Find where the given text appears and provide that cell's center as (x, y) coordinate. 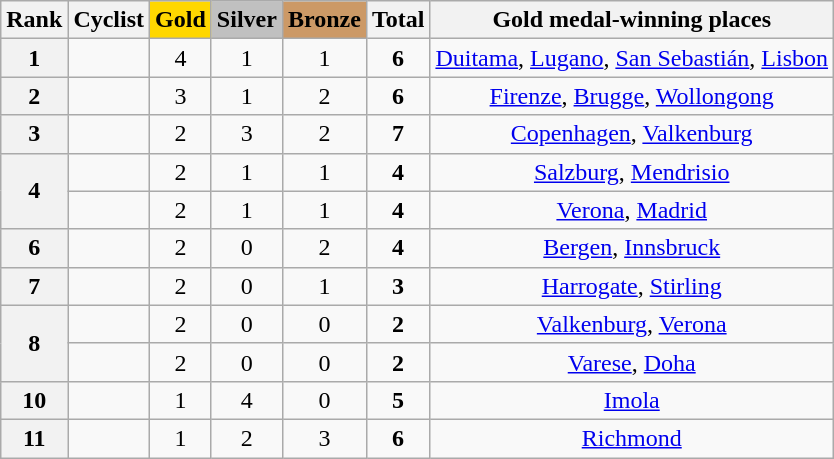
Bergen, Innsbruck (632, 248)
Valkenburg, Verona (632, 324)
Richmond (632, 438)
Harrogate, Stirling (632, 286)
Firenze, Brugge, Wollongong (632, 96)
Total (398, 20)
Gold (181, 20)
10 (34, 400)
Gold medal-winning places (632, 20)
5 (398, 400)
Silver (246, 20)
Rank (34, 20)
Salzburg, Mendrisio (632, 172)
Cyclist (109, 20)
11 (34, 438)
Varese, Doha (632, 362)
Imola (632, 400)
Duitama, Lugano, San Sebastián, Lisbon (632, 58)
Verona, Madrid (632, 210)
Bronze (324, 20)
8 (34, 343)
Copenhagen, Valkenburg (632, 134)
